Capture the cell that displays the provided text and extract its (X, Y) central coordinate. 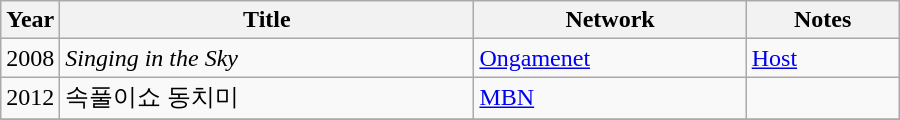
Ongamenet (610, 58)
2008 (30, 58)
MBN (610, 98)
Network (610, 20)
Title (267, 20)
속풀이쇼 동치미 (267, 98)
Year (30, 20)
2012 (30, 98)
Singing in the Sky (267, 58)
Host (822, 58)
Notes (822, 20)
